Determine the [X, Y] coordinate at the center of the cell enclosing the given text.  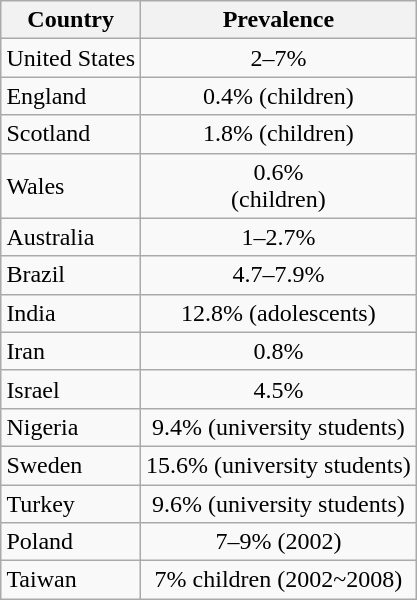
England [71, 96]
Scotland [71, 134]
Country [71, 20]
7–9% (2002) [279, 542]
Nigeria [71, 427]
1.8% (children) [279, 134]
0.4% (children) [279, 96]
Sweden [71, 465]
2–7% [279, 58]
Poland [71, 542]
Israel [71, 389]
United States [71, 58]
12.8% (adolescents) [279, 313]
1–2.7% [279, 237]
4.5% [279, 389]
15.6% (university students) [279, 465]
0.6%(children) [279, 186]
4.7–7.9% [279, 275]
Prevalence [279, 20]
Iran [71, 351]
Taiwan [71, 580]
Wales [71, 186]
9.6% (university students) [279, 503]
7% children (2002~2008) [279, 580]
9.4% (university students) [279, 427]
India [71, 313]
0.8% [279, 351]
Australia [71, 237]
Brazil [71, 275]
Turkey [71, 503]
